Determine the [x, y] coordinate at the center of the cell enclosing the given text.  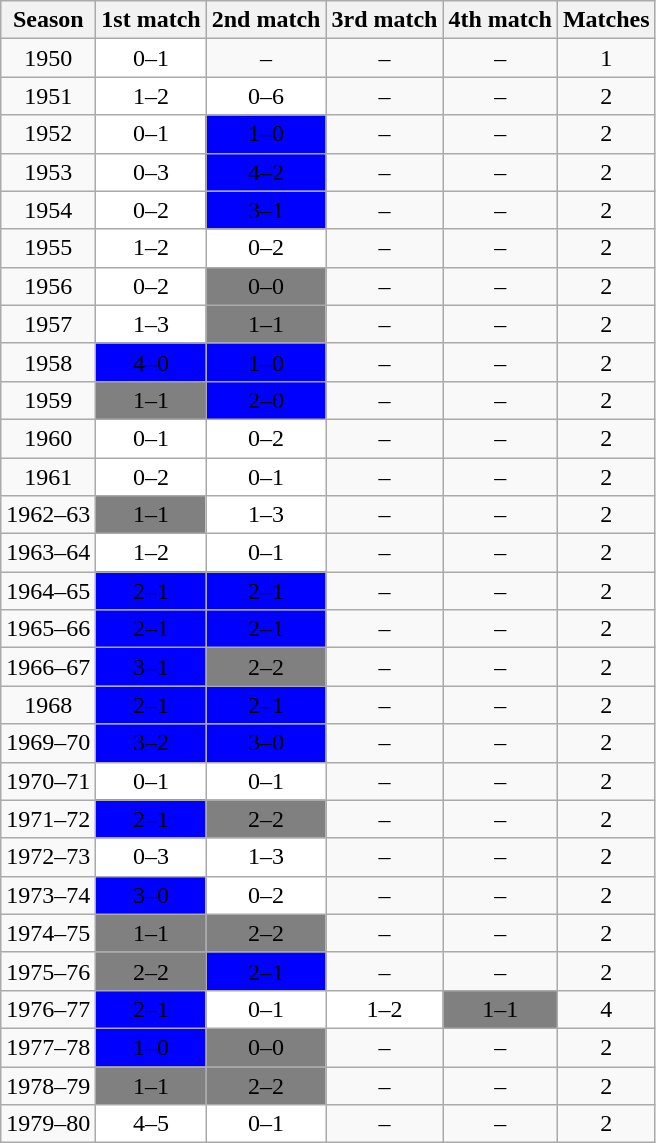
1961 [48, 477]
1st match [151, 20]
1970–71 [48, 781]
1969–70 [48, 743]
1954 [48, 210]
Matches [606, 20]
1974–75 [48, 933]
1952 [48, 134]
4–2 [266, 172]
2nd match [266, 20]
4–0 [151, 362]
1962–63 [48, 515]
Season [48, 20]
2–0 [266, 400]
1965–66 [48, 629]
1976–77 [48, 1009]
1956 [48, 286]
1955 [48, 248]
1960 [48, 438]
1972–73 [48, 857]
1953 [48, 172]
1973–74 [48, 895]
1979–80 [48, 1124]
1971–72 [48, 819]
1977–78 [48, 1047]
1978–79 [48, 1085]
3–2 [151, 743]
1950 [48, 58]
1966–67 [48, 667]
4–5 [151, 1124]
3rd match [384, 20]
1975–76 [48, 971]
1959 [48, 400]
1964–65 [48, 591]
1957 [48, 324]
1958 [48, 362]
0–6 [266, 96]
1968 [48, 705]
1951 [48, 96]
4th match [500, 20]
1963–64 [48, 553]
4 [606, 1009]
1 [606, 58]
